Return the (X, Y) coordinate for the center point of the cell that contains the specified text.  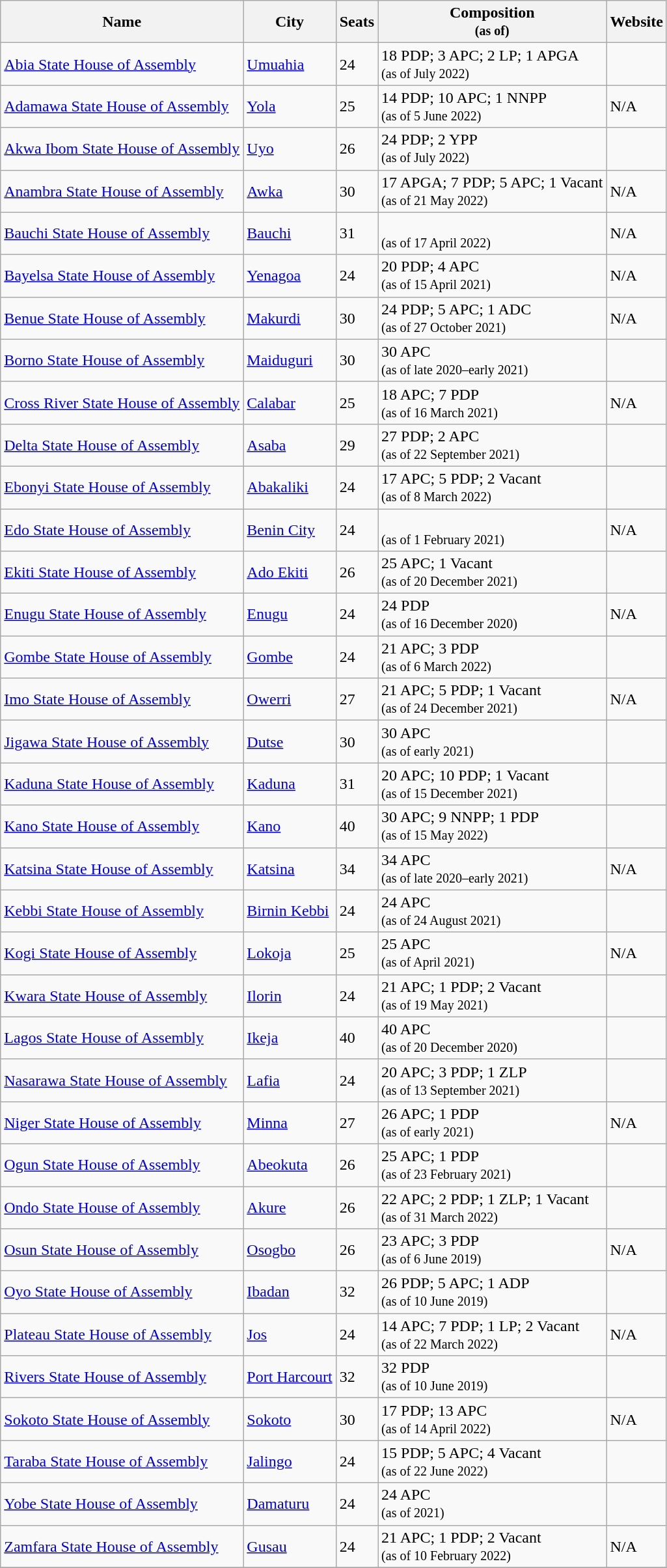
Abakaliki (290, 487)
Imo State House of Assembly (122, 699)
14 PDP; 10 APC; 1 NNPP(as of 5 June 2022) (492, 107)
Damaturu (290, 1504)
34 (357, 868)
26 APC; 1 PDP(as of early 2021) (492, 1122)
(as of 1 February 2021) (492, 530)
Seats (357, 22)
Sokoto State House of Assembly (122, 1419)
Plateau State House of Assembly (122, 1334)
Niger State House of Assembly (122, 1122)
30 APC(as of late 2020–early 2021) (492, 361)
27 PDP; 2 APC(as of 22 September 2021) (492, 445)
Enugu State House of Assembly (122, 614)
Rivers State House of Assembly (122, 1377)
Jos (290, 1334)
29 (357, 445)
Owerri (290, 699)
24 PDP; 2 YPP(as of July 2022) (492, 148)
Name (122, 22)
20 APC; 3 PDP; 1 ZLP(as of 13 September 2021) (492, 1080)
Asaba (290, 445)
21 APC; 1 PDP; 2 Vacant(as of 10 February 2022) (492, 1547)
Ekiti State House of Assembly (122, 573)
Minna (290, 1122)
Awka (290, 191)
Kwara State House of Assembly (122, 996)
Katsina (290, 868)
30 APC; 9 NNPP; 1 PDP(as of 15 May 2022) (492, 827)
Gombe State House of Assembly (122, 657)
25 APC; 1 PDP(as of 23 February 2021) (492, 1165)
Ado Ekiti (290, 573)
Adamawa State House of Assembly (122, 107)
Ogun State House of Assembly (122, 1165)
Ilorin (290, 996)
Jigawa State House of Assembly (122, 742)
24 APC(as of 24 August 2021) (492, 911)
Abia State House of Assembly (122, 64)
Osogbo (290, 1250)
25 APC; 1 Vacant(as of 20 December 2021) (492, 573)
Kano State House of Assembly (122, 827)
Katsina State House of Assembly (122, 868)
23 APC; 3 PDP(as of 6 June 2019) (492, 1250)
Kaduna (290, 784)
Uyo (290, 148)
Website (636, 22)
Birnin Kebbi (290, 911)
Ibadan (290, 1293)
Gombe (290, 657)
Port Harcourt (290, 1377)
Benin City (290, 530)
18 APC; 7 PDP(as of 16 March 2021) (492, 402)
Anambra State House of Assembly (122, 191)
17 PDP; 13 APC(as of 14 April 2022) (492, 1419)
Oyo State House of Assembly (122, 1293)
21 APC; 5 PDP; 1 Vacant(as of 24 December 2021) (492, 699)
Yobe State House of Assembly (122, 1504)
14 APC; 7 PDP; 1 LP; 2 Vacant(as of 22 March 2022) (492, 1334)
Zamfara State House of Assembly (122, 1547)
20 PDP; 4 APC(as of 15 April 2021) (492, 276)
18 PDP; 3 APC; 2 LP; 1 APGA(as of July 2022) (492, 64)
(as of 17 April 2022) (492, 233)
Kogi State House of Assembly (122, 953)
Akure (290, 1207)
Composition(as of) (492, 22)
Calabar (290, 402)
21 APC; 3 PDP(as of 6 March 2022) (492, 657)
Sokoto (290, 1419)
Ebonyi State House of Assembly (122, 487)
Delta State House of Assembly (122, 445)
Borno State House of Assembly (122, 361)
Bayelsa State House of Assembly (122, 276)
Akwa Ibom State House of Assembly (122, 148)
40 APC(as of 20 December 2020) (492, 1038)
34 APC(as of late 2020–early 2021) (492, 868)
25 APC(as of April 2021) (492, 953)
Taraba State House of Assembly (122, 1462)
Umuahia (290, 64)
Nasarawa State House of Assembly (122, 1080)
15 PDP; 5 APC; 4 Vacant(as of 22 June 2022) (492, 1462)
Abeokuta (290, 1165)
17 APC; 5 PDP; 2 Vacant(as of 8 March 2022) (492, 487)
Ikeja (290, 1038)
Makurdi (290, 318)
20 APC; 10 PDP; 1 Vacant(as of 15 December 2021) (492, 784)
17 APGA; 7 PDP; 5 APC; 1 Vacant(as of 21 May 2022) (492, 191)
Bauchi State House of Assembly (122, 233)
32 PDP(as of 10 June 2019) (492, 1377)
Osun State House of Assembly (122, 1250)
21 APC; 1 PDP; 2 Vacant(as of 19 May 2021) (492, 996)
Edo State House of Assembly (122, 530)
Maiduguri (290, 361)
Lafia (290, 1080)
24 PDP; 5 APC; 1 ADC(as of 27 October 2021) (492, 318)
Benue State House of Assembly (122, 318)
Cross River State House of Assembly (122, 402)
Ondo State House of Assembly (122, 1207)
Enugu (290, 614)
22 APC; 2 PDP; 1 ZLP; 1 Vacant(as of 31 March 2022) (492, 1207)
24 PDP(as of 16 December 2020) (492, 614)
Bauchi (290, 233)
Lokoja (290, 953)
Jalingo (290, 1462)
Kano (290, 827)
Gusau (290, 1547)
Dutse (290, 742)
Yola (290, 107)
City (290, 22)
30 APC(as of early 2021) (492, 742)
Kaduna State House of Assembly (122, 784)
24 APC(as of 2021) (492, 1504)
Lagos State House of Assembly (122, 1038)
Yenagoa (290, 276)
Kebbi State House of Assembly (122, 911)
26 PDP; 5 APC; 1 ADP(as of 10 June 2019) (492, 1293)
